Capture the cell that displays the provided text and extract its [x, y] central coordinate. 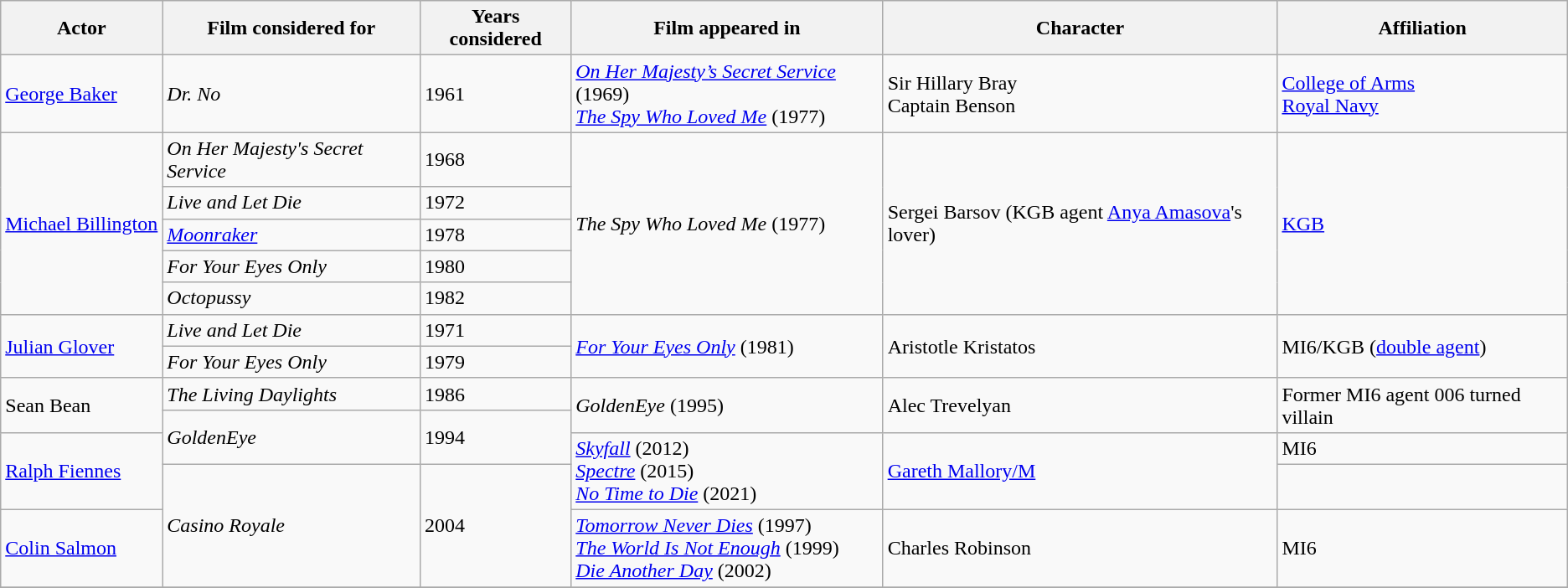
The Spy Who Loved Me (1977) [727, 223]
Julian Glover [82, 346]
1961 [496, 94]
1971 [496, 330]
Alec Trevelyan [1081, 405]
Colin Salmon [82, 548]
The Living Daylights [291, 394]
1982 [496, 298]
Character [1081, 28]
1972 [496, 203]
1978 [496, 235]
Tomorrow Never Dies (1997)The World Is Not Enough (1999)Die Another Day (2002) [727, 548]
Michael Billington [82, 223]
Aristotle Kristatos [1081, 346]
MI6/KGB (double agent) [1422, 346]
Octopussy [291, 298]
Sean Bean [82, 405]
GoldenEye [291, 437]
George Baker [82, 94]
1986 [496, 394]
GoldenEye (1995) [727, 405]
KGB [1422, 223]
Sergei Barsov (KGB agent Anya Amasova's lover) [1081, 223]
Skyfall (2012)Spectre (2015)No Time to Die (2021) [727, 471]
Moonraker [291, 235]
Dr. No [291, 94]
Gareth Mallory/M [1081, 471]
Years considered [496, 28]
1980 [496, 266]
1979 [496, 362]
College of ArmsRoyal Navy [1422, 94]
Ralph Fiennes [82, 471]
On Her Majesty's Secret Service [291, 159]
Actor [82, 28]
Casino Royale [291, 525]
1968 [496, 159]
Film appeared in [727, 28]
On Her Majesty’s Secret Service (1969)The Spy Who Loved Me (1977) [727, 94]
Film considered for [291, 28]
Former MI6 agent 006 turned villain [1422, 405]
Sir Hillary BrayCaptain Benson [1081, 94]
1994 [496, 437]
2004 [496, 525]
For Your Eyes Only (1981) [727, 346]
Affiliation [1422, 28]
Charles Robinson [1081, 548]
